Output the [X, Y] coordinate of the center of the cell containing the given text.  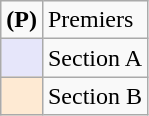
Section A [94, 58]
Section B [94, 96]
Premiers [94, 20]
(P) [22, 20]
